Capture the cell that displays the provided text and extract its [X, Y] central coordinate. 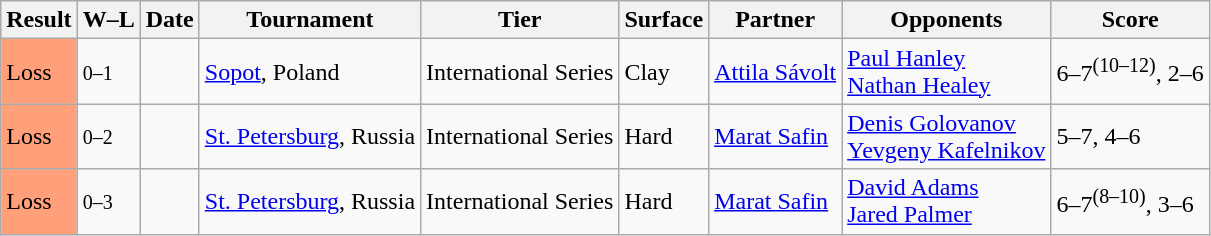
W–L [108, 20]
Attila Sávolt [776, 72]
Opponents [946, 20]
0–2 [108, 136]
5–7, 4–6 [1130, 136]
Score [1130, 20]
Result [39, 20]
Clay [664, 72]
David Adams Jared Palmer [946, 202]
6–7(10–12), 2–6 [1130, 72]
Date [170, 20]
6–7(8–10), 3–6 [1130, 202]
0–1 [108, 72]
0–3 [108, 202]
Denis Golovanov Yevgeny Kafelnikov [946, 136]
Tournament [310, 20]
Paul Hanley Nathan Healey [946, 72]
Tier [520, 20]
Surface [664, 20]
Partner [776, 20]
Sopot, Poland [310, 72]
